Identify which cell holds the provided text, then report its [x, y] central coordinate. 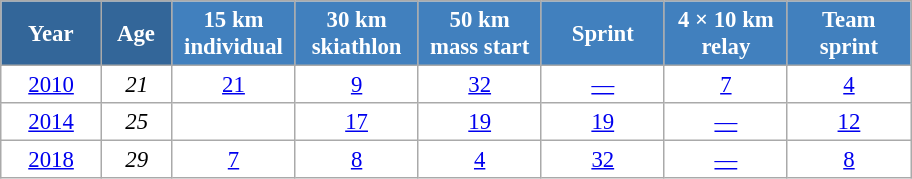
17 [356, 122]
29 [136, 160]
15 km individual [234, 34]
25 [136, 122]
Year [52, 34]
50 km mass start [480, 34]
9 [356, 85]
2010 [52, 85]
2014 [52, 122]
Team sprint [848, 34]
30 km skiathlon [356, 34]
12 [848, 122]
Age [136, 34]
4 × 10 km relay [726, 34]
2018 [52, 160]
Sprint [602, 34]
